Identify which cell holds the provided text, then report its [x, y] central coordinate. 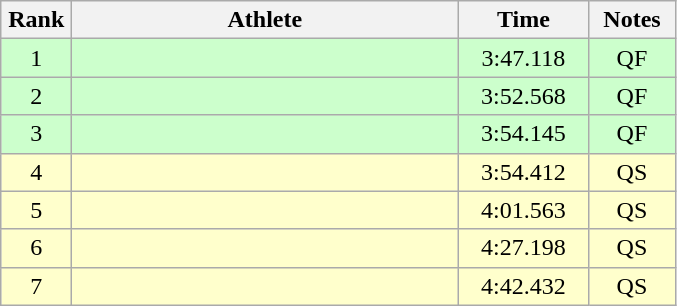
2 [36, 96]
3:47.118 [524, 58]
Notes [632, 20]
4:27.198 [524, 248]
7 [36, 286]
4:42.432 [524, 286]
Rank [36, 20]
5 [36, 210]
Time [524, 20]
6 [36, 248]
3:52.568 [524, 96]
1 [36, 58]
3:54.145 [524, 134]
3 [36, 134]
3:54.412 [524, 172]
4 [36, 172]
Athlete [265, 20]
4:01.563 [524, 210]
